Provide the [x, y] coordinate of the cell's center where the given text is located.  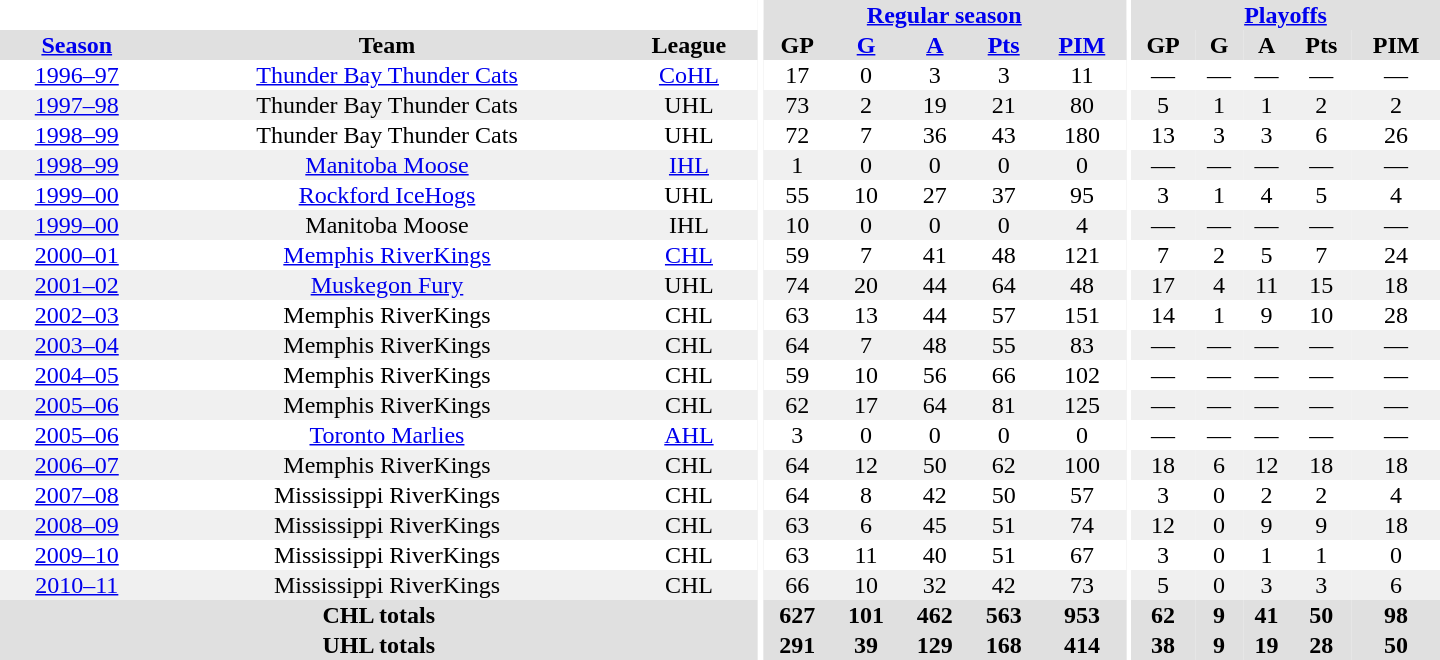
1997–98 [77, 105]
CHL totals [379, 615]
2007–08 [77, 495]
125 [1082, 405]
168 [1004, 645]
953 [1082, 615]
627 [798, 615]
56 [934, 375]
1996–97 [77, 75]
45 [934, 525]
Toronto Marlies [388, 435]
Team [388, 45]
2003–04 [77, 345]
Playoffs [1286, 15]
15 [1321, 285]
Rockford IceHogs [388, 195]
39 [866, 645]
8 [866, 495]
462 [934, 615]
121 [1082, 255]
36 [934, 135]
81 [1004, 405]
101 [866, 615]
291 [798, 645]
2001–02 [77, 285]
Regular season [944, 15]
32 [934, 585]
563 [1004, 615]
27 [934, 195]
14 [1163, 315]
UHL totals [379, 645]
20 [866, 285]
83 [1082, 345]
67 [1082, 555]
2002–03 [77, 315]
129 [934, 645]
2004–05 [77, 375]
414 [1082, 645]
80 [1082, 105]
21 [1004, 105]
2006–07 [77, 465]
2008–09 [77, 525]
102 [1082, 375]
Season [77, 45]
151 [1082, 315]
43 [1004, 135]
24 [1396, 255]
40 [934, 555]
37 [1004, 195]
League [688, 45]
CoHL [688, 75]
98 [1396, 615]
95 [1082, 195]
38 [1163, 645]
26 [1396, 135]
2000–01 [77, 255]
2009–10 [77, 555]
100 [1082, 465]
72 [798, 135]
180 [1082, 135]
Muskegon Fury [388, 285]
AHL [688, 435]
2010–11 [77, 585]
